Return [x, y] of the center of cell containing provided text 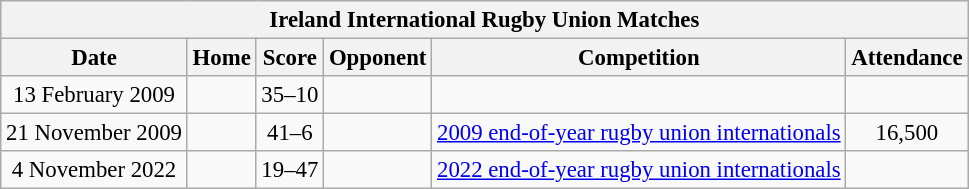
Date [94, 58]
Score [290, 58]
13 February 2009 [94, 95]
Home [222, 58]
19–47 [290, 170]
Competition [639, 58]
35–10 [290, 95]
16,500 [907, 133]
Opponent [378, 58]
21 November 2009 [94, 133]
41–6 [290, 133]
2022 end-of-year rugby union internationals [639, 170]
Attendance [907, 58]
2009 end-of-year rugby union internationals [639, 133]
4 November 2022 [94, 170]
Ireland International Rugby Union Matches [484, 20]
